Provide the [x, y] coordinate of the cell's center where the given text is located.  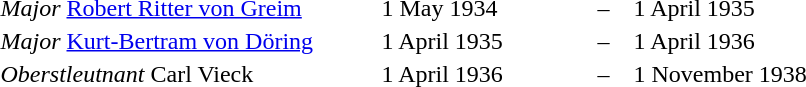
– [612, 41]
1 April 1935 [486, 41]
